Find where the given text appears and provide that cell's center as [X, Y] coordinate. 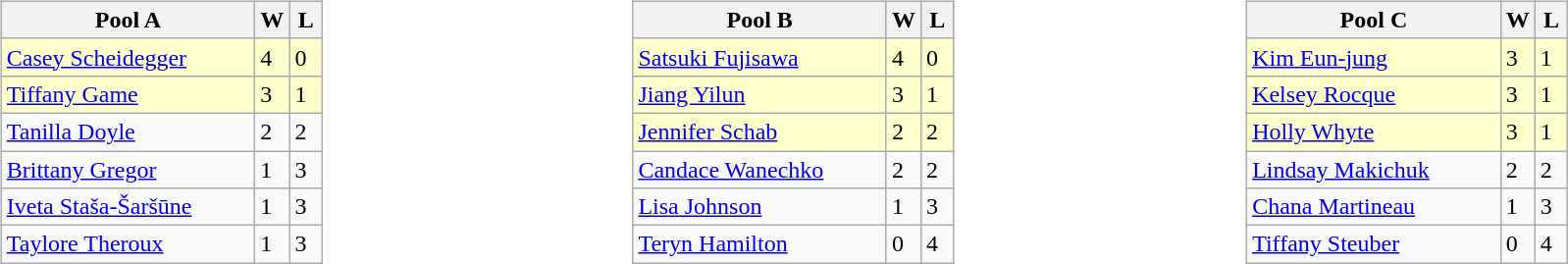
Tiffany Steuber [1374, 244]
Chana Martineau [1374, 207]
Lisa Johnson [759, 207]
Pool A [128, 20]
Teryn Hamilton [759, 244]
Taylore Theroux [128, 244]
Pool C [1374, 20]
Casey Scheidegger [128, 57]
Jiang Yilun [759, 94]
Tanilla Doyle [128, 132]
Jennifer Schab [759, 132]
Brittany Gregor [128, 170]
Pool B [759, 20]
Tiffany Game [128, 94]
Iveta Staša-Šaršūne [128, 207]
Candace Wanechko [759, 170]
Kelsey Rocque [1374, 94]
Holly Whyte [1374, 132]
Lindsay Makichuk [1374, 170]
Kim Eun-jung [1374, 57]
Satsuki Fujisawa [759, 57]
